Output the [X, Y] coordinate of the center of the cell containing the given text.  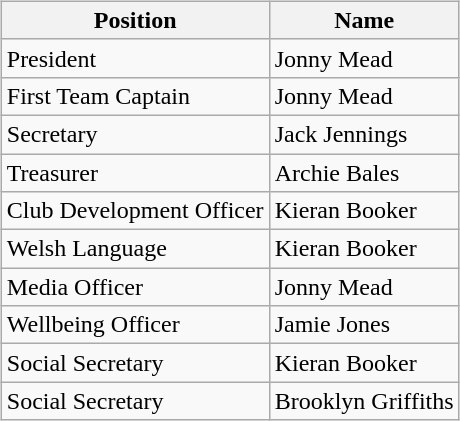
Jamie Jones [364, 325]
Welsh Language [135, 249]
Treasurer [135, 173]
Brooklyn Griffiths [364, 401]
Media Officer [135, 287]
First Team Captain [135, 96]
President [135, 58]
Position [135, 20]
Secretary [135, 134]
Wellbeing Officer [135, 325]
Name [364, 20]
Jack Jennings [364, 134]
Club Development Officer [135, 211]
Archie Bales [364, 173]
